Pinpoint the cell where the given text exists, returning its [X, Y] midpoint coordinate. 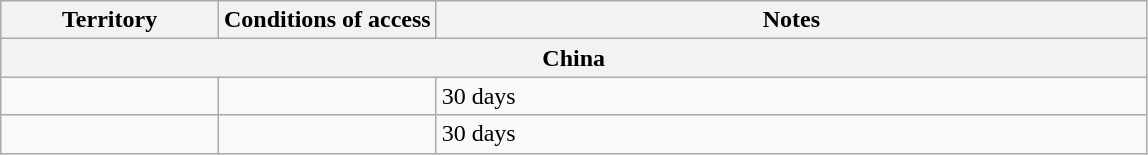
China [574, 58]
Notes [792, 20]
Conditions of access [327, 20]
Territory [110, 20]
